Identify which cell holds the provided text, then report its [X, Y] central coordinate. 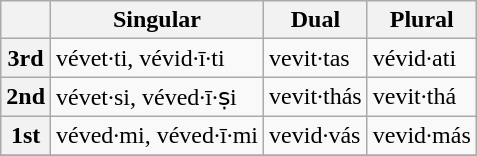
2nd [26, 97]
vevid·más [422, 135]
Dual [316, 20]
vévet·si, véved·ī·ṣi [158, 97]
3rd [26, 58]
vevit·thás [316, 97]
vévet·ti, vévid·ī·ti [158, 58]
Singular [158, 20]
Plural [422, 20]
vevit·thá [422, 97]
vévid·ati [422, 58]
véved·mi, véved·ī·mi [158, 135]
vevit·tas [316, 58]
1st [26, 135]
vevid·vás [316, 135]
